Output the [x, y] coordinate of the center of the cell containing the given text.  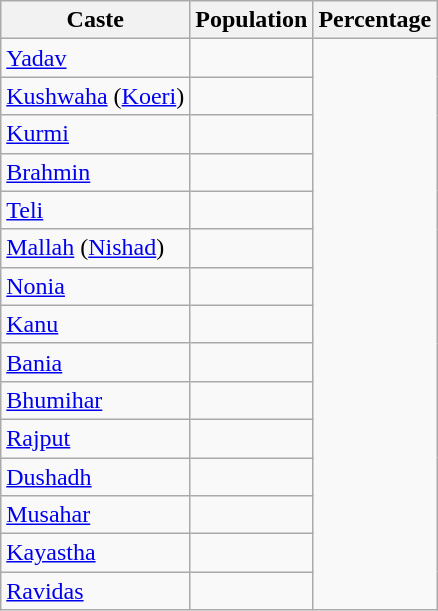
Bania [96, 362]
Musahar [96, 515]
Caste [96, 20]
Rajput [96, 438]
Brahmin [96, 172]
Teli [96, 210]
Kushwaha (Koeri) [96, 96]
Percentage [375, 20]
Kurmi [96, 134]
Kanu [96, 324]
Nonia [96, 286]
Dushadh [96, 477]
Bhumihar [96, 400]
Mallah (Nishad) [96, 248]
Yadav [96, 58]
Population [252, 20]
Ravidas [96, 591]
Kayastha [96, 553]
